Detect which cell encompasses the target text, then output its [X, Y] center coordinate. 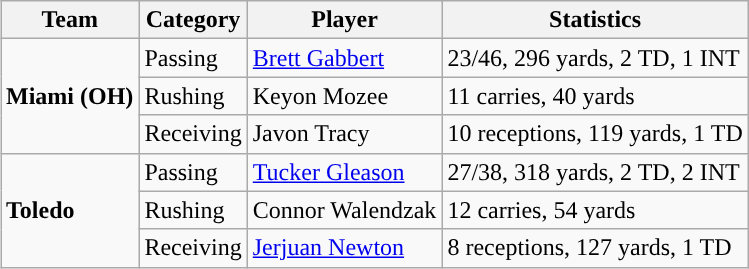
Toledo [69, 210]
Player [344, 20]
10 receptions, 119 yards, 1 TD [595, 134]
Statistics [595, 20]
12 carries, 54 yards [595, 210]
Tucker Gleason [344, 172]
11 carries, 40 yards [595, 96]
Keyon Mozee [344, 96]
Javon Tracy [344, 134]
Jerjuan Newton [344, 248]
Connor Walendzak [344, 210]
Brett Gabbert [344, 58]
8 receptions, 127 yards, 1 TD [595, 248]
23/46, 296 yards, 2 TD, 1 INT [595, 58]
27/38, 318 yards, 2 TD, 2 INT [595, 172]
Miami (OH) [69, 96]
Team [69, 20]
Category [193, 20]
